Search for the cell housing the specified text and yield its (X, Y) center coordinate. 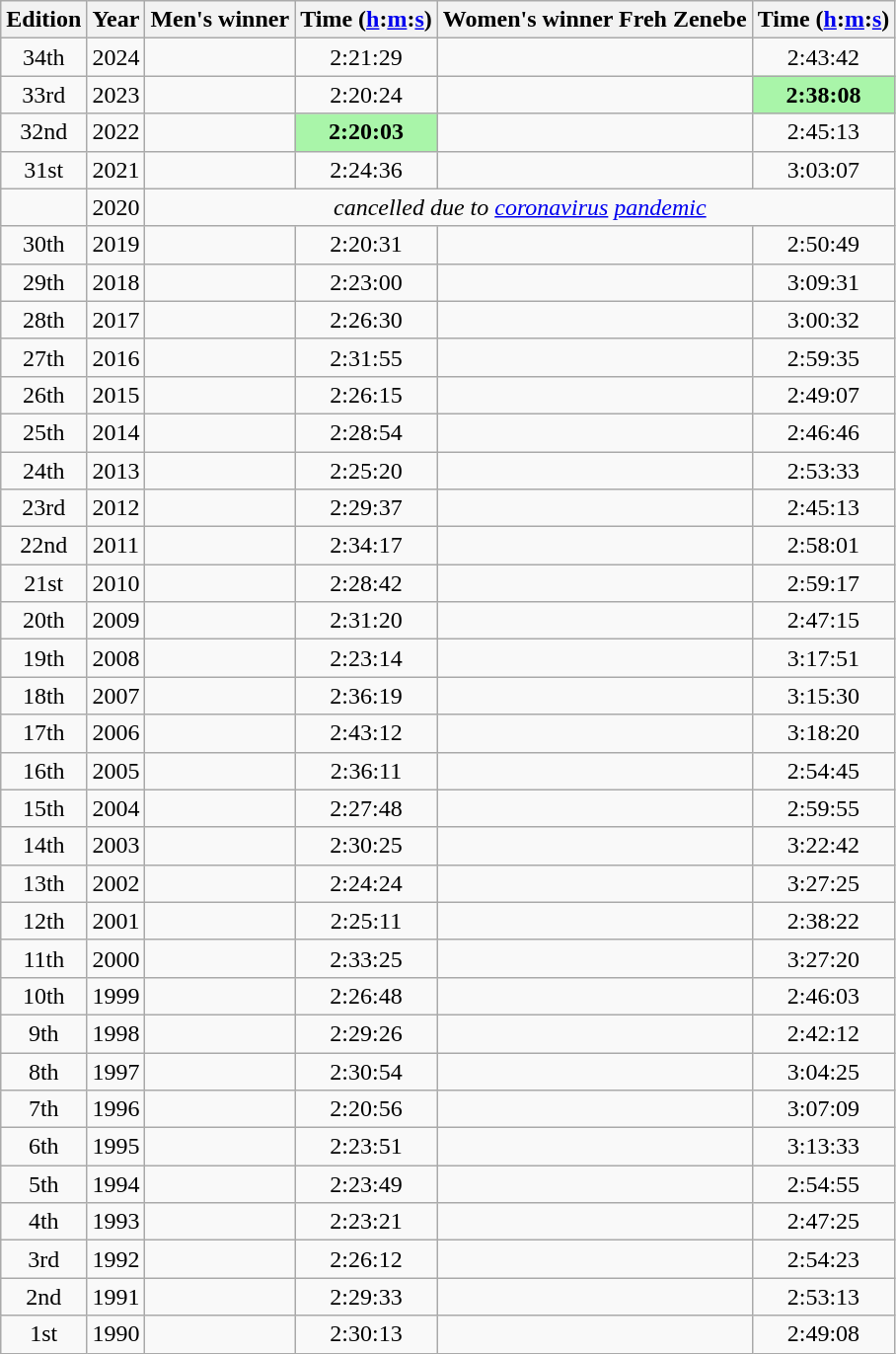
3:13:33 (823, 1147)
5th (43, 1184)
13th (43, 883)
2:26:15 (367, 395)
32nd (43, 132)
16th (43, 771)
2004 (116, 808)
1990 (116, 1334)
2:31:55 (367, 357)
2:29:37 (367, 508)
2017 (116, 320)
2:47:25 (823, 1222)
17th (43, 733)
14th (43, 846)
28th (43, 320)
3:15:30 (823, 696)
1998 (116, 1033)
12th (43, 921)
2:42:12 (823, 1033)
2:59:17 (823, 583)
2:30:25 (367, 846)
3:17:51 (823, 658)
2:23:21 (367, 1222)
2:53:33 (823, 471)
3:04:25 (823, 1071)
2012 (116, 508)
2:38:08 (823, 95)
2022 (116, 132)
cancelled due to coronavirus pandemic (520, 207)
10th (43, 996)
1994 (116, 1184)
2:50:49 (823, 245)
2:49:08 (823, 1334)
7th (43, 1109)
Men's winner (220, 20)
1995 (116, 1147)
3:18:20 (823, 733)
2:28:54 (367, 432)
2023 (116, 95)
2:24:24 (367, 883)
2:27:48 (367, 808)
3:09:31 (823, 282)
2:46:46 (823, 432)
2:31:20 (367, 621)
1997 (116, 1071)
3:00:32 (823, 320)
1992 (116, 1259)
2009 (116, 621)
11th (43, 958)
2015 (116, 395)
24th (43, 471)
21st (43, 583)
2:23:49 (367, 1184)
2:46:03 (823, 996)
1999 (116, 996)
33rd (43, 95)
3:03:07 (823, 170)
2008 (116, 658)
2:20:24 (367, 95)
2:23:51 (367, 1147)
Women's winner Freh Zenebe (594, 20)
9th (43, 1033)
3:27:20 (823, 958)
2:26:48 (367, 996)
2:23:14 (367, 658)
2:34:17 (367, 546)
2018 (116, 282)
1991 (116, 1297)
18th (43, 696)
2:24:36 (367, 170)
2:20:31 (367, 245)
8th (43, 1071)
2:26:30 (367, 320)
2002 (116, 883)
2:25:20 (367, 471)
2:30:54 (367, 1071)
2006 (116, 733)
3rd (43, 1259)
2:38:22 (823, 921)
2007 (116, 696)
2:29:33 (367, 1297)
25th (43, 432)
2:36:11 (367, 771)
Edition (43, 20)
29th (43, 282)
2:20:56 (367, 1109)
2010 (116, 583)
2nd (43, 1297)
2:53:13 (823, 1297)
2:26:12 (367, 1259)
2:21:29 (367, 57)
2:47:15 (823, 621)
20th (43, 621)
2013 (116, 471)
34th (43, 57)
23rd (43, 508)
2:59:35 (823, 357)
2019 (116, 245)
15th (43, 808)
27th (43, 357)
2014 (116, 432)
2:54:45 (823, 771)
1st (43, 1334)
2:54:55 (823, 1184)
3:22:42 (823, 846)
19th (43, 658)
31st (43, 170)
2003 (116, 846)
2:20:03 (367, 132)
2000 (116, 958)
2011 (116, 546)
2001 (116, 921)
2:33:25 (367, 958)
2:25:11 (367, 921)
1993 (116, 1222)
2:36:19 (367, 696)
2:43:42 (823, 57)
2:54:23 (823, 1259)
26th (43, 395)
2005 (116, 771)
4th (43, 1222)
2024 (116, 57)
2:28:42 (367, 583)
6th (43, 1147)
3:27:25 (823, 883)
2:23:00 (367, 282)
2:29:26 (367, 1033)
2:49:07 (823, 395)
2:59:55 (823, 808)
2016 (116, 357)
30th (43, 245)
2020 (116, 207)
2:43:12 (367, 733)
2:30:13 (367, 1334)
2021 (116, 170)
Year (116, 20)
22nd (43, 546)
2:58:01 (823, 546)
1996 (116, 1109)
3:07:09 (823, 1109)
